Extract the [x, y] coordinate from the center of the cell holding the provided text.  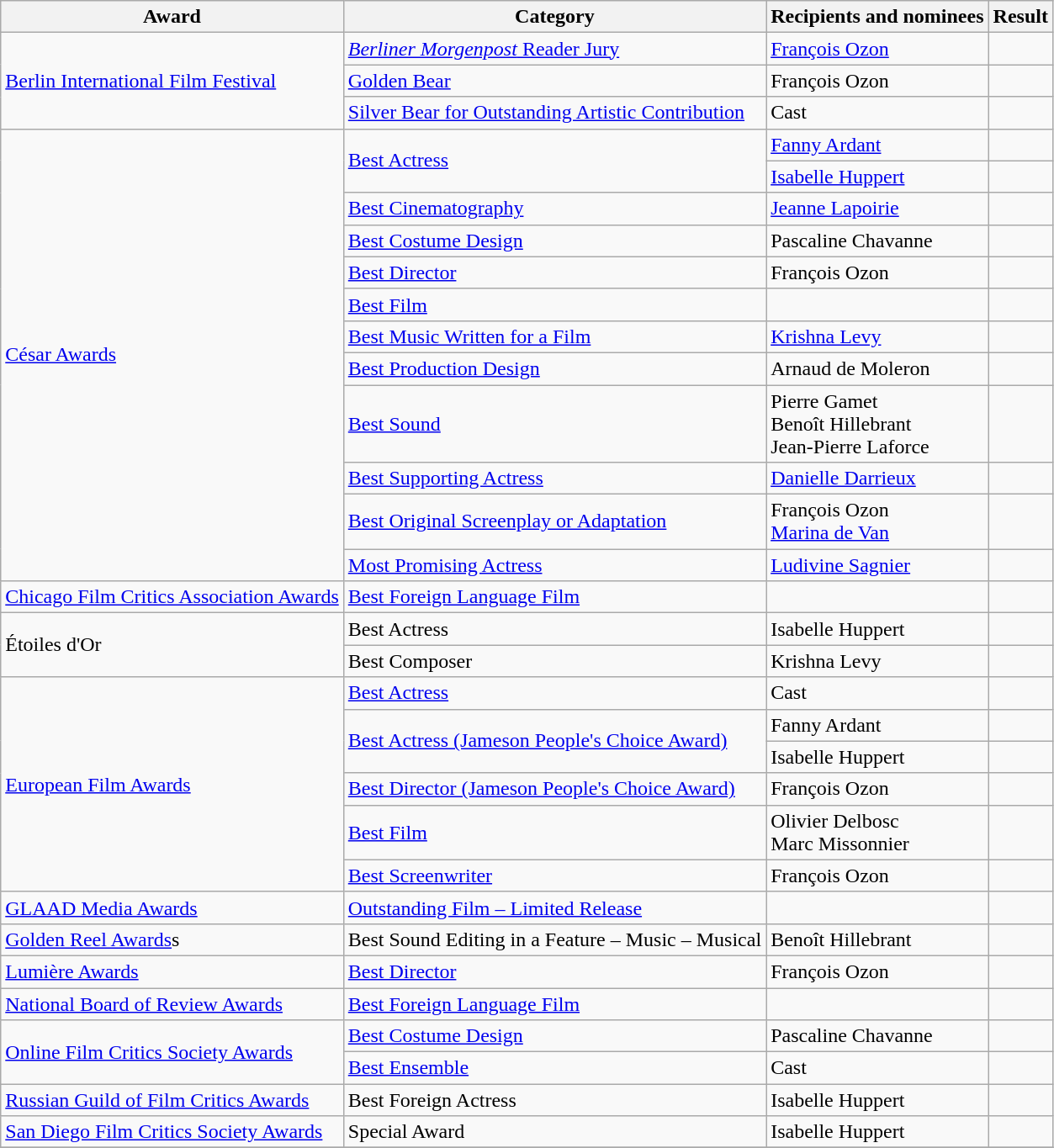
GLAAD Media Awards [172, 907]
César Awards [172, 355]
Golden Bear [554, 81]
Best Foreign Actress [554, 1100]
Benoît Hillebrant [877, 939]
Danielle Darrieux [877, 479]
Best Director (Jameson People's Choice Award) [554, 789]
Pierre GametBenoît HillebrantJean-Pierre Laforce [877, 424]
Best Ensemble [554, 1068]
Special Award [554, 1132]
Best Sound Editing in a Feature – Music – Musical [554, 939]
Jeanne Lapoirie [877, 209]
Best Original Screenplay or Adaptation [554, 521]
Outstanding Film – Limited Release [554, 907]
Étoiles d'Or [172, 645]
Arnaud de Moleron [877, 368]
San Diego Film Critics Society Awards [172, 1132]
Chicago Film Critics Association Awards [172, 597]
Best Cinematography [554, 209]
Berlin International Film Festival [172, 81]
Best Sound [554, 424]
Category [554, 17]
Award [172, 17]
Result [1020, 17]
Best Production Design [554, 368]
Best Actress (Jameson People's Choice Award) [554, 741]
Russian Guild of Film Critics Awards [172, 1100]
Silver Bear for Outstanding Artistic Contribution [554, 113]
Best Music Written for a Film [554, 336]
Recipients and nominees [877, 17]
Olivier DelboscMarc Missonnier [877, 833]
Best Composer [554, 661]
Berliner Morgenpost Reader Jury [554, 49]
Best Screenwriter [554, 876]
Lumière Awards [172, 971]
Ludivine Sagnier [877, 565]
National Board of Review Awards [172, 1003]
European Film Awards [172, 784]
Most Promising Actress [554, 565]
Online Film Critics Society Awards [172, 1052]
François Ozon Marina de Van [877, 521]
Best Supporting Actress [554, 479]
Golden Reel Awardss [172, 939]
